Locate the cell with the specified text and output its [x, y] center coordinate. 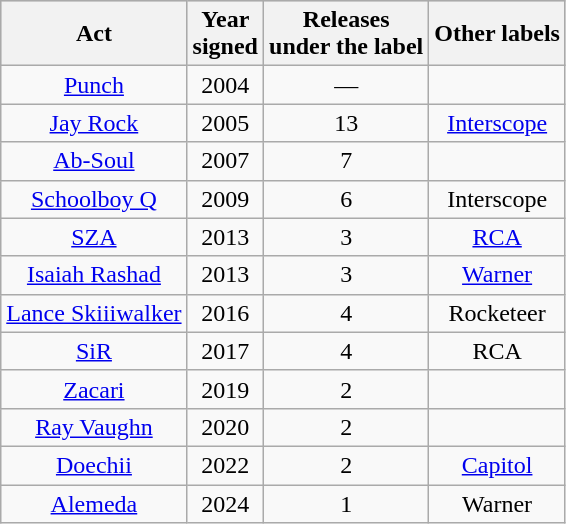
Isaiah Rashad [94, 275]
Schoolboy Q [94, 199]
Lance Skiiiwalker [94, 313]
Alemeda [94, 503]
2024 [225, 503]
— [346, 85]
2016 [225, 313]
2005 [225, 123]
2017 [225, 351]
13 [346, 123]
SiR [94, 351]
Punch [94, 85]
Rocketeer [498, 313]
1 [346, 503]
Act [94, 34]
2020 [225, 427]
7 [346, 161]
Jay Rock [94, 123]
Doechii [94, 465]
2007 [225, 161]
2019 [225, 389]
6 [346, 199]
Ray Vaughn [94, 427]
SZA [94, 237]
Releases under the label [346, 34]
2022 [225, 465]
2004 [225, 85]
Ab-Soul [94, 161]
2009 [225, 199]
Capitol [498, 465]
Zacari [94, 389]
Other labels [498, 34]
Year signed [225, 34]
